Detect which cell encompasses the target text, then output its [x, y] center coordinate. 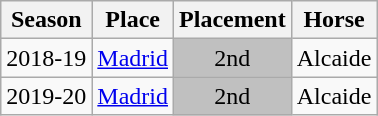
Season [46, 20]
2018-19 [46, 58]
Horse [334, 20]
Place [133, 20]
2019-20 [46, 96]
Placement [233, 20]
